Find where the given text appears and provide that cell's center as [X, Y] coordinate. 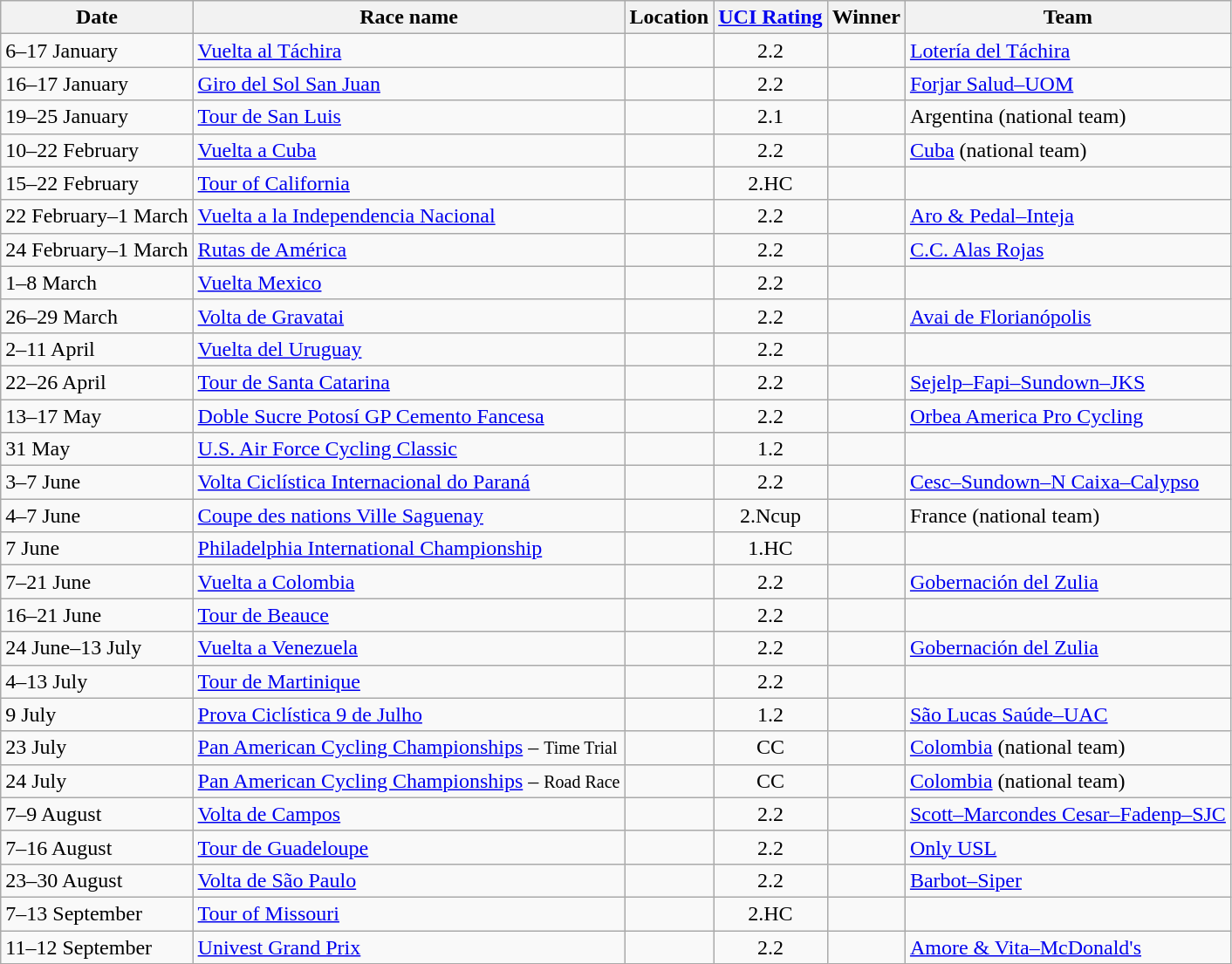
Aro & Pedal–Inteja [1068, 216]
24 February–1 March [97, 250]
France (national team) [1068, 516]
Race name [408, 17]
C.C. Alas Rojas [1068, 250]
7–16 August [97, 847]
22 February–1 March [97, 216]
23–30 August [97, 880]
Pan American Cycling Championships – Road Race [408, 781]
24 July [97, 781]
4–7 June [97, 516]
Cesc–Sundown–N Caixa–Calypso [1068, 482]
Prova Ciclística 9 de Julho [408, 714]
Vuelta a Colombia [408, 582]
3–7 June [97, 482]
Location [669, 17]
24 June–13 July [97, 648]
Tour de Beauce [408, 615]
UCI Rating [770, 17]
Volta de São Paulo [408, 880]
10–22 February [97, 150]
Sejelp–Fapi–Sundown–JKS [1068, 382]
7–13 September [97, 913]
Vuelta a Venezuela [408, 648]
Philadelphia International Championship [408, 549]
Coupe des nations Ville Saguenay [408, 516]
Tour de Martinique [408, 681]
Avai de Florianópolis [1068, 316]
1–8 March [97, 283]
Volta de Gravatai [408, 316]
U.S. Air Force Cycling Classic [408, 449]
22–26 April [97, 382]
Tour of California [408, 183]
Amore & Vita–McDonald's [1068, 947]
7–9 August [97, 814]
Winner [866, 17]
Volta Ciclística Internacional do Paraná [408, 482]
9 July [97, 714]
1.HC [770, 549]
2.Ncup [770, 516]
23 July [97, 748]
Only USL [1068, 847]
Cuba (national team) [1068, 150]
Rutas de América [408, 250]
16–21 June [97, 615]
Forjar Salud–UOM [1068, 84]
15–22 February [97, 183]
Volta de Campos [408, 814]
Vuelta Mexico [408, 283]
Vuelta al Táchira [408, 51]
Vuelta a Cuba [408, 150]
13–17 May [97, 416]
Doble Sucre Potosí GP Cemento Fancesa [408, 416]
Orbea America Pro Cycling [1068, 416]
2–11 April [97, 349]
Scott–Marcondes Cesar–Fadenp–SJC [1068, 814]
Tour de San Luis [408, 117]
4–13 July [97, 681]
Tour of Missouri [408, 913]
Argentina (national team) [1068, 117]
Giro del Sol San Juan [408, 84]
Tour de Guadeloupe [408, 847]
2.1 [770, 117]
Tour de Santa Catarina [408, 382]
Vuelta a la Independencia Nacional [408, 216]
Date [97, 17]
São Lucas Saúde–UAC [1068, 714]
7–21 June [97, 582]
Univest Grand Prix [408, 947]
Barbot–Siper [1068, 880]
6–17 January [97, 51]
11–12 September [97, 947]
26–29 March [97, 316]
7 June [97, 549]
Vuelta del Uruguay [408, 349]
Pan American Cycling Championships – Time Trial [408, 748]
31 May [97, 449]
Lotería del Táchira [1068, 51]
Team [1068, 17]
16–17 January [97, 84]
19–25 January [97, 117]
